Output the [X, Y] coordinate of the center of the cell containing the given text.  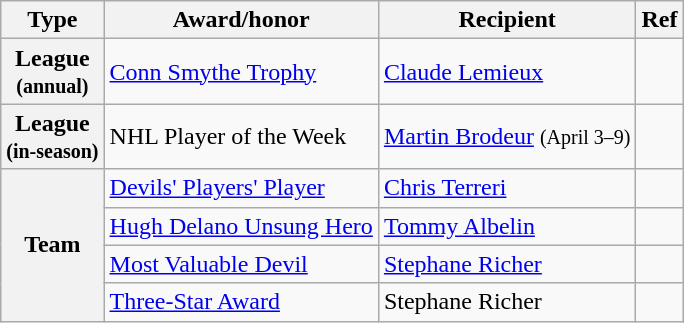
Type [52, 20]
League(in-season) [52, 136]
Conn Smythe Trophy [241, 72]
Chris Terreri [507, 188]
Devils' Players' Player [241, 188]
Team [52, 245]
Recipient [507, 20]
Martin Brodeur (April 3–9) [507, 136]
Most Valuable Devil [241, 264]
Claude Lemieux [507, 72]
NHL Player of the Week [241, 136]
Three-Star Award [241, 302]
Hugh Delano Unsung Hero [241, 226]
Award/honor [241, 20]
Ref [660, 20]
Tommy Albelin [507, 226]
League(annual) [52, 72]
